Search for the cell housing the specified text and yield its [x, y] center coordinate. 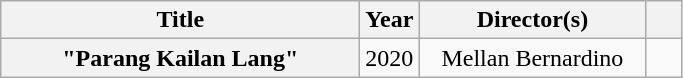
Director(s) [532, 20]
2020 [390, 58]
Title [180, 20]
Year [390, 20]
"Parang Kailan Lang" [180, 58]
Mellan Bernardino [532, 58]
